Find where the given text appears and provide that cell's center as [x, y] coordinate. 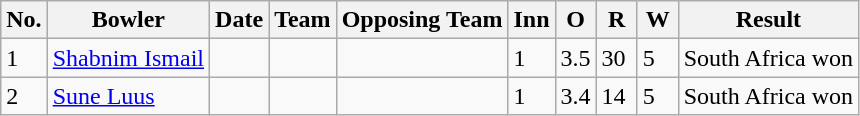
W [658, 20]
30 [616, 58]
Opposing Team [422, 20]
2 [24, 96]
Inn [532, 20]
No. [24, 20]
14 [616, 96]
Sune Luus [128, 96]
Shabnim Ismail [128, 58]
O [576, 20]
3.5 [576, 58]
Date [240, 20]
R [616, 20]
Result [768, 20]
3.4 [576, 96]
Team [303, 20]
Bowler [128, 20]
